Return [x, y] of the center of cell containing provided text 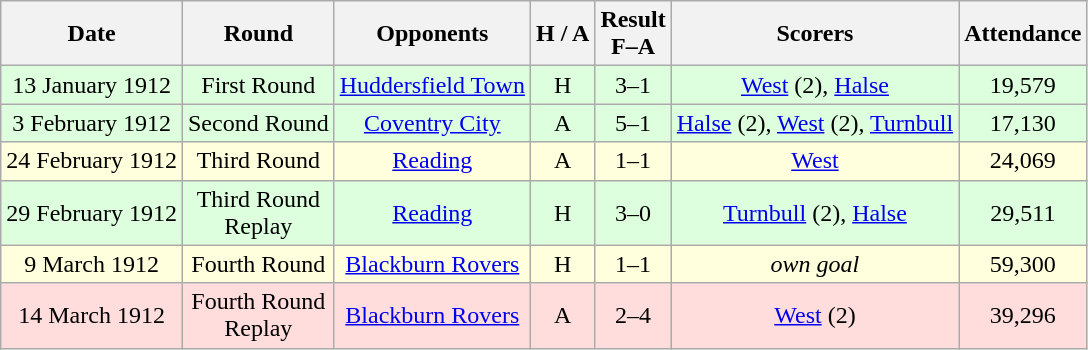
3–1 [633, 85]
ResultF–A [633, 34]
59,300 [1023, 264]
Third RoundReplay [258, 212]
Opponents [432, 34]
2–4 [633, 316]
Fourth RoundReplay [258, 316]
Second Round [258, 123]
39,296 [1023, 316]
14 March 1912 [92, 316]
West (2), Halse [814, 85]
13 January 1912 [92, 85]
3 February 1912 [92, 123]
29 February 1912 [92, 212]
9 March 1912 [92, 264]
Coventry City [432, 123]
Round [258, 34]
19,579 [1023, 85]
Scorers [814, 34]
Huddersfield Town [432, 85]
24 February 1912 [92, 161]
Halse (2), West (2), Turnbull [814, 123]
3–0 [633, 212]
17,130 [1023, 123]
Turnbull (2), Halse [814, 212]
H / A [562, 34]
West [814, 161]
Attendance [1023, 34]
24,069 [1023, 161]
Third Round [258, 161]
5–1 [633, 123]
29,511 [1023, 212]
West (2) [814, 316]
Fourth Round [258, 264]
First Round [258, 85]
Date [92, 34]
own goal [814, 264]
